Capture the cell that displays the provided text and extract its (x, y) central coordinate. 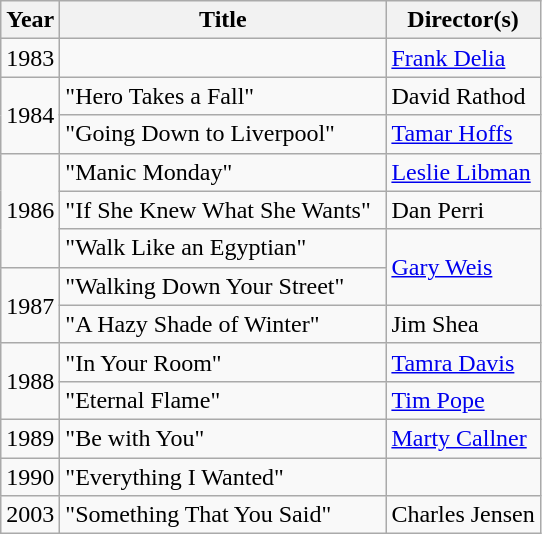
"Manic Monday" (223, 172)
1987 (30, 305)
1989 (30, 438)
1990 (30, 477)
Charles Jensen (463, 515)
"Hero Takes a Fall" (223, 96)
"Be with You" (223, 438)
"Walking Down Your Street" (223, 286)
Dan Perri (463, 210)
Title (223, 20)
"Going Down to Liverpool" (223, 134)
Tamar Hoffs (463, 134)
1986 (30, 210)
Tim Pope (463, 400)
Tamra Davis (463, 362)
Jim Shea (463, 324)
"Everything I Wanted" (223, 477)
1984 (30, 115)
"Walk Like an Egyptian" (223, 248)
"Eternal Flame" (223, 400)
2003 (30, 515)
Frank Delia (463, 58)
Year (30, 20)
1983 (30, 58)
Marty Callner (463, 438)
David Rathod (463, 96)
Gary Weis (463, 267)
"In Your Room" (223, 362)
1988 (30, 381)
Director(s) (463, 20)
"Something That You Said" (223, 515)
"If She Knew What She Wants" (223, 210)
"A Hazy Shade of Winter" (223, 324)
Leslie Libman (463, 172)
